Locate the cell with the specified text and output its [x, y] center coordinate. 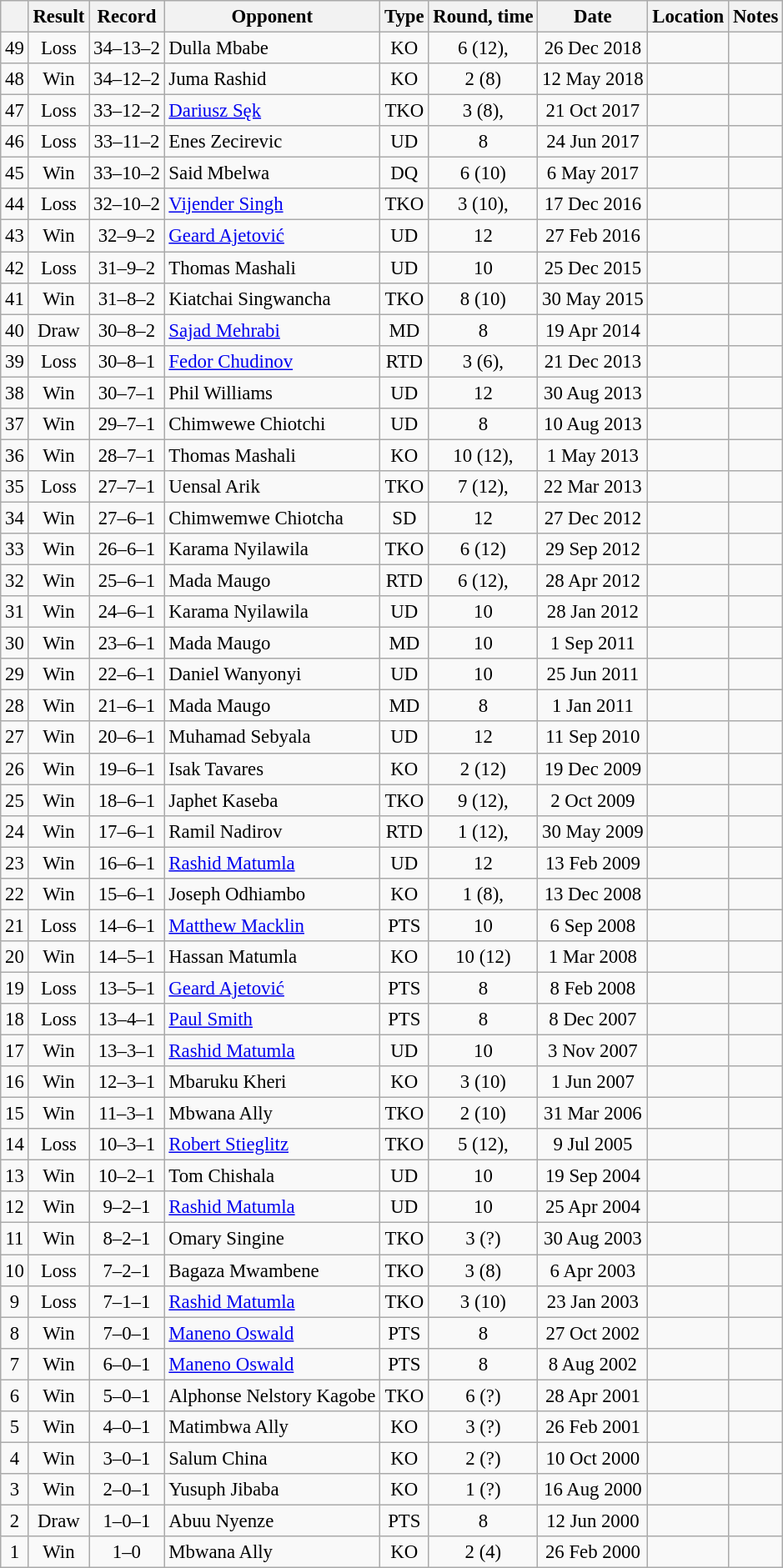
Daniel Wanyonyi [272, 674]
8 (10) [484, 298]
23 Jan 2003 [593, 1301]
29 [15, 674]
1 Mar 2008 [593, 957]
8 Dec 2007 [593, 1019]
11–3–1 [127, 1114]
3 (8), [484, 111]
Vijender Singh [272, 204]
34–13–2 [127, 48]
30 Aug 2003 [593, 1239]
2 (8) [484, 79]
25 Apr 2004 [593, 1208]
8 Aug 2002 [593, 1364]
19 Dec 2009 [593, 769]
10 (12), [484, 455]
1–0 [127, 1552]
29 Sep 2012 [593, 549]
1 Jun 2007 [593, 1082]
26 Dec 2018 [593, 48]
18–6–1 [127, 800]
14 [15, 1145]
9 (12), [484, 800]
1 Jan 2011 [593, 706]
21 Oct 2017 [593, 111]
13 Dec 2008 [593, 894]
26 Feb 2001 [593, 1427]
6 [15, 1395]
19 Sep 2004 [593, 1176]
Location [689, 17]
26 Feb 2000 [593, 1552]
Muhamad Sebyala [272, 738]
21 Dec 2013 [593, 361]
4–0–1 [127, 1427]
Date [593, 17]
13–3–1 [127, 1051]
Phil Williams [272, 393]
8 Feb 2008 [593, 988]
13–4–1 [127, 1019]
14–6–1 [127, 925]
1 (12), [484, 831]
16–6–1 [127, 863]
35 [15, 487]
12–3–1 [127, 1082]
10 (12) [484, 957]
Record [127, 17]
30–8–2 [127, 330]
24 Jun 2017 [593, 142]
15–6–1 [127, 894]
17 Dec 2016 [593, 204]
19 [15, 988]
34–12–2 [127, 79]
Salum China [272, 1458]
19–6–1 [127, 769]
7–2–1 [127, 1270]
19 Apr 2014 [593, 330]
6 May 2017 [593, 173]
6–0–1 [127, 1364]
Round, time [484, 17]
Bagaza Mwambene [272, 1270]
10 Aug 2013 [593, 424]
Tom Chishala [272, 1176]
3 Nov 2007 [593, 1051]
39 [15, 361]
1 [15, 1552]
3 (6), [484, 361]
Enes Zecirevic [272, 142]
8–2–1 [127, 1239]
28 [15, 706]
Isak Tavares [272, 769]
3–0–1 [127, 1458]
Paul Smith [272, 1019]
6 Apr 2003 [593, 1270]
21 [15, 925]
12 Jun 2000 [593, 1520]
37 [15, 424]
43 [15, 236]
20 [15, 957]
9 Jul 2005 [593, 1145]
14–5–1 [127, 957]
Type [404, 17]
9–2–1 [127, 1208]
33–12–2 [127, 111]
4 [15, 1458]
1 (8), [484, 894]
25 [15, 800]
10–2–1 [127, 1176]
Mbaruku Kheri [272, 1082]
31–8–2 [127, 298]
6 (12) [484, 549]
2 Oct 2009 [593, 800]
25 Dec 2015 [593, 268]
Hassan Matumla [272, 957]
13–5–1 [127, 988]
1 May 2013 [593, 455]
1 (?) [484, 1490]
49 [15, 48]
28 Apr 2001 [593, 1395]
47 [15, 111]
17–6–1 [127, 831]
Abuu Nyenze [272, 1520]
1 Sep 2011 [593, 644]
16 [15, 1082]
6 Sep 2008 [593, 925]
5 [15, 1427]
Notes [755, 17]
2 (4) [484, 1552]
33–11–2 [127, 142]
32–9–2 [127, 236]
6 (10) [484, 173]
Joseph Odhiambo [272, 894]
10–3–1 [127, 1145]
30 Aug 2013 [593, 393]
28–7–1 [127, 455]
23 [15, 863]
26–6–1 [127, 549]
17 [15, 1051]
12 May 2018 [593, 79]
31–9–2 [127, 268]
2 [15, 1520]
40 [15, 330]
22–6–1 [127, 674]
Sajad Mehrabi [272, 330]
7 [15, 1364]
32 [15, 581]
Dulla Mbabe [272, 48]
27–7–1 [127, 487]
16 Aug 2000 [593, 1490]
30 May 2009 [593, 831]
18 [15, 1019]
Matimbwa Ally [272, 1427]
3 (10), [484, 204]
32–10–2 [127, 204]
26 [15, 769]
22 Mar 2013 [593, 487]
33–10–2 [127, 173]
11 [15, 1239]
25 Jun 2011 [593, 674]
Alphonse Nelstory Kagobe [272, 1395]
24 [15, 831]
3 (8) [484, 1270]
30 May 2015 [593, 298]
5–0–1 [127, 1395]
27–6–1 [127, 518]
Chimwewe Chiotchi [272, 424]
Opponent [272, 17]
42 [15, 268]
7–1–1 [127, 1301]
Kiatchai Singwancha [272, 298]
33 [15, 549]
31 [15, 612]
28 Apr 2012 [593, 581]
28 Jan 2012 [593, 612]
30–7–1 [127, 393]
30–8–1 [127, 361]
Chimwemwe Chiotcha [272, 518]
27 [15, 738]
Yusuph Jibaba [272, 1490]
Omary Singine [272, 1239]
6 (?) [484, 1395]
Result [58, 17]
Fedor Chudinov [272, 361]
21–6–1 [127, 706]
11 Sep 2010 [593, 738]
31 Mar 2006 [593, 1114]
41 [15, 298]
7 (12), [484, 487]
Japhet Kaseba [272, 800]
29–7–1 [127, 424]
2–0–1 [127, 1490]
SD [404, 518]
3 [15, 1490]
10 Oct 2000 [593, 1458]
44 [15, 204]
Robert Stieglitz [272, 1145]
22 [15, 894]
Dariusz Sęk [272, 111]
38 [15, 393]
Juma Rashid [272, 79]
Uensal Arik [272, 487]
20–6–1 [127, 738]
45 [15, 173]
36 [15, 455]
15 [15, 1114]
30 [15, 644]
34 [15, 518]
Ramil Nadirov [272, 831]
27 Oct 2002 [593, 1333]
2 (?) [484, 1458]
27 Dec 2012 [593, 518]
Matthew Macklin [272, 925]
7–0–1 [127, 1333]
13 [15, 1176]
46 [15, 142]
Said Mbelwa [272, 173]
2 (12) [484, 769]
48 [15, 79]
27 Feb 2016 [593, 236]
9 [15, 1301]
5 (12), [484, 1145]
13 Feb 2009 [593, 863]
23–6–1 [127, 644]
2 (10) [484, 1114]
1–0–1 [127, 1520]
DQ [404, 173]
25–6–1 [127, 581]
24–6–1 [127, 612]
